From the cell containing the given text, extract its center point as (x, y) coordinate. 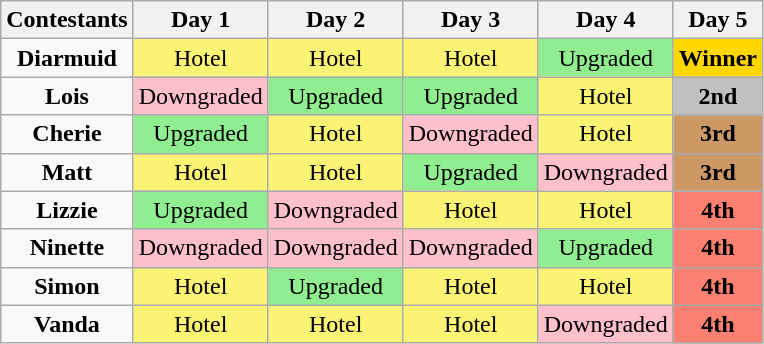
Lizzie (67, 210)
Day 5 (718, 20)
Contestants (67, 20)
Day 4 (606, 20)
Simon (67, 286)
Winner (718, 58)
Day 1 (200, 20)
2nd (718, 96)
Vanda (67, 324)
Day 2 (336, 20)
Matt (67, 172)
Ninette (67, 248)
Lois (67, 96)
Day 3 (470, 20)
Diarmuid (67, 58)
Cherie (67, 134)
